Find where the given text appears and provide that cell's center as [x, y] coordinate. 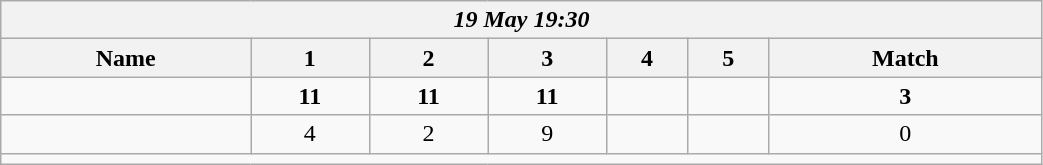
1 [310, 58]
Name [126, 58]
Match [906, 58]
5 [728, 58]
0 [906, 134]
19 May 19:30 [522, 20]
9 [548, 134]
